Locate the cell with the specified text and output its (x, y) center coordinate. 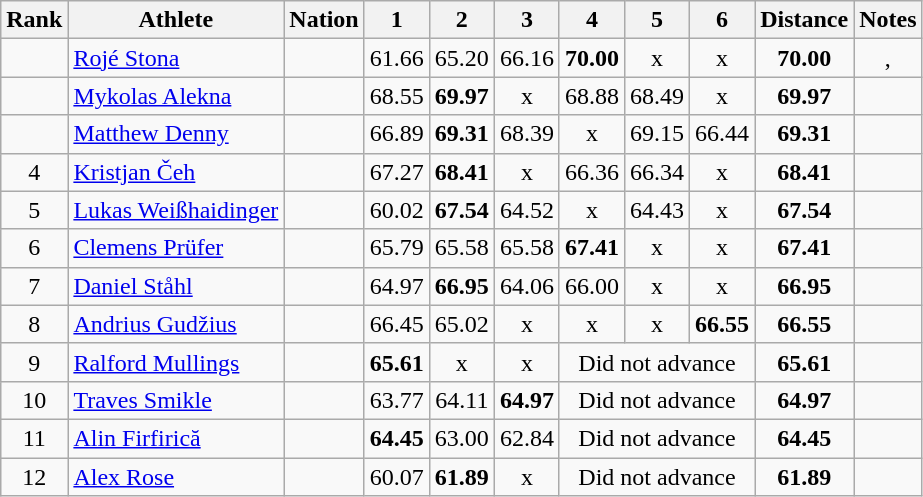
65.79 (396, 248)
Daniel Ståhl (176, 286)
62.84 (526, 438)
63.77 (396, 400)
2 (462, 20)
66.16 (526, 58)
68.55 (396, 96)
63.00 (462, 438)
64.06 (526, 286)
Traves Smikle (176, 400)
Ralford Mullings (176, 362)
, (888, 58)
66.89 (396, 134)
Andrius Gudžius (176, 324)
Kristjan Čeh (176, 172)
66.00 (592, 286)
60.07 (396, 477)
Nation (324, 20)
Clemens Prüfer (176, 248)
65.02 (462, 324)
9 (34, 362)
66.34 (656, 172)
64.11 (462, 400)
Notes (888, 20)
68.39 (526, 134)
1 (396, 20)
Alex Rose (176, 477)
11 (34, 438)
Rank (34, 20)
Lukas Weißhaidinger (176, 210)
Matthew Denny (176, 134)
65.20 (462, 58)
3 (526, 20)
68.49 (656, 96)
61.66 (396, 58)
8 (34, 324)
66.45 (396, 324)
64.43 (656, 210)
Distance (804, 20)
Athlete (176, 20)
64.52 (526, 210)
Mykolas Alekna (176, 96)
60.02 (396, 210)
69.15 (656, 134)
66.44 (722, 134)
7 (34, 286)
Alin Firfirică (176, 438)
Rojé Stona (176, 58)
68.88 (592, 96)
67.27 (396, 172)
12 (34, 477)
10 (34, 400)
66.36 (592, 172)
